Detect which cell encompasses the target text, then output its (x, y) center coordinate. 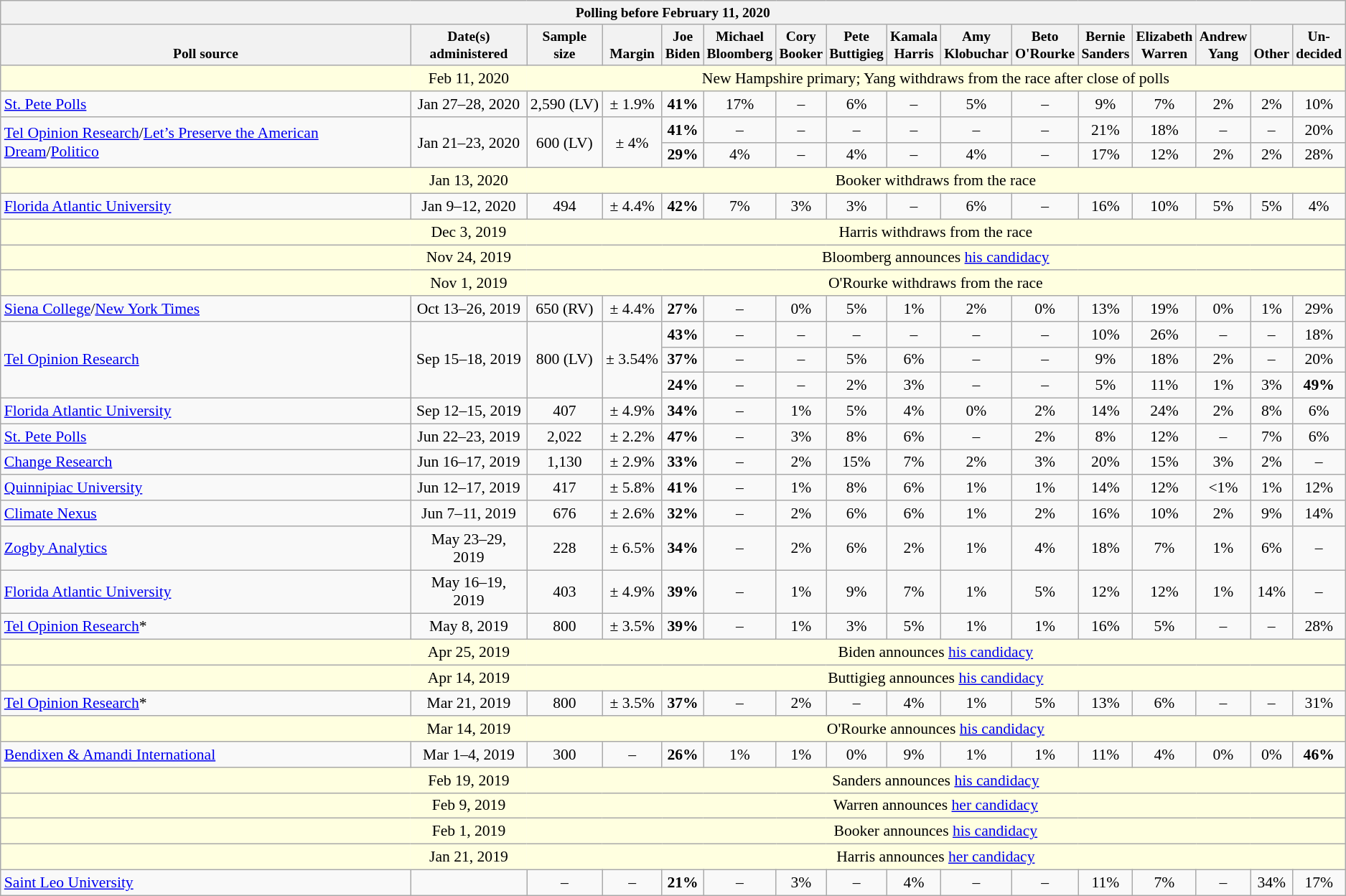
Nov 24, 2019 (469, 258)
Oct 13–26, 2019 (469, 309)
Date(s)administered (469, 45)
± 1.9% (632, 104)
Tel Opinion Research/Let’s Preserve the American Dream/Politico (205, 142)
Feb 1, 2019 (469, 831)
± 5.8% (632, 488)
Apr 14, 2019 (469, 678)
46% (1319, 755)
Climate Nexus (205, 513)
Buttigieg announces his candidacy (936, 678)
Sep 15–18, 2019 (469, 360)
Mar 21, 2019 (469, 704)
403 (564, 592)
Biden announces his candidacy (936, 653)
676 (564, 513)
Quinnipiac University (205, 488)
42% (683, 207)
May 16–19, 2019 (469, 592)
Apr 25, 2019 (469, 653)
Jan 27–28, 2020 (469, 104)
New Hampshire primary; Yang withdraws from the race after close of polls (936, 79)
Bendixen & Amandi International (205, 755)
650 (RV) (564, 309)
Jun 16–17, 2019 (469, 462)
JoeBiden (683, 45)
Feb 11, 2020 (469, 79)
Nov 1, 2019 (469, 284)
AndrewYang (1223, 45)
± 4% (632, 142)
Un-decided (1319, 45)
407 (564, 411)
Jan 9–12, 2020 (469, 207)
Saint Leo University (205, 882)
May 23–29, 2019 (469, 549)
<1% (1223, 488)
Mar 14, 2019 (469, 729)
2,022 (564, 437)
800 (LV) (564, 360)
Harris announces her candidacy (936, 857)
Jun 22–23, 2019 (469, 437)
2,590 (LV) (564, 104)
Jan 21–23, 2020 (469, 142)
CoryBooker (801, 45)
Feb 9, 2019 (469, 806)
± 2.9% (632, 462)
600 (LV) (564, 142)
Mar 1–4, 2019 (469, 755)
32% (683, 513)
May 8, 2019 (469, 627)
BetoO'Rourke (1044, 45)
Booker announces his candidacy (936, 831)
19% (1164, 309)
Tel Opinion Research (205, 360)
Bloomberg announces his candidacy (936, 258)
Siena College/New York Times (205, 309)
PeteButtigieg (857, 45)
Jun 7–11, 2019 (469, 513)
31% (1319, 704)
± 3.54% (632, 360)
Zogby Analytics (205, 549)
Booker withdraws from the race (936, 181)
47% (683, 437)
Poll source (205, 45)
ElizabethWarren (1164, 45)
MichaelBloomberg (739, 45)
AmyKlobuchar (976, 45)
33% (683, 462)
Other (1272, 45)
O'Rourke announces his candidacy (936, 729)
Samplesize (564, 45)
1,130 (564, 462)
KamalaHarris (913, 45)
494 (564, 207)
417 (564, 488)
Jan 13, 2020 (469, 181)
± 6.5% (632, 549)
228 (564, 549)
Harris withdraws from the race (936, 232)
Polling before February 11, 2020 (673, 13)
Feb 19, 2019 (469, 780)
43% (683, 335)
Margin (632, 45)
O'Rourke withdraws from the race (936, 284)
BernieSanders (1106, 45)
Sanders announces his candidacy (936, 780)
Dec 3, 2019 (469, 232)
300 (564, 755)
27% (683, 309)
Warren announces her candidacy (936, 806)
± 2.2% (632, 437)
Jan 21, 2019 (469, 857)
Change Research (205, 462)
Sep 12–15, 2019 (469, 411)
± 2.6% (632, 513)
49% (1319, 386)
Jun 12–17, 2019 (469, 488)
